Output the [x, y] coordinate of the center of the cell containing the given text.  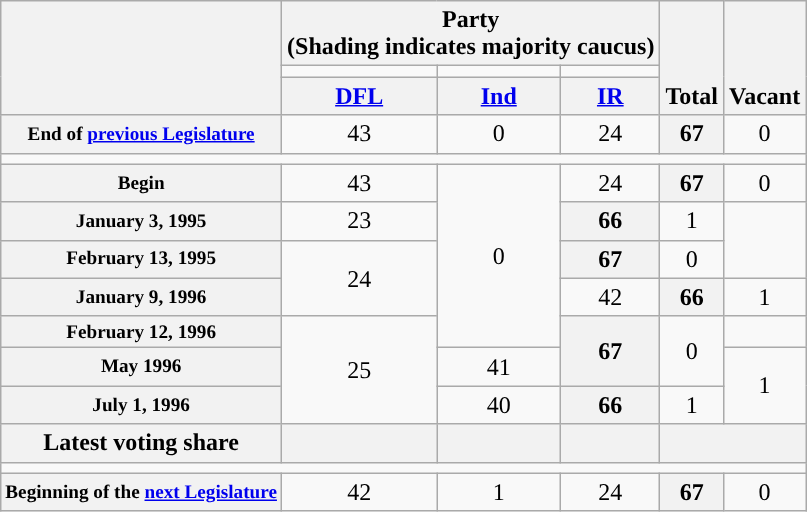
41 [499, 367]
40 [499, 405]
Beginning of the next Legislature [142, 492]
25 [360, 370]
May 1996 [142, 367]
Total [692, 58]
End of previous Legislature [142, 134]
Ind [499, 96]
Party (Shading indicates majority caucus) [471, 34]
January 9, 1996 [142, 297]
January 3, 1995 [142, 221]
February 13, 1995 [142, 259]
February 12, 1996 [142, 332]
23 [360, 221]
July 1, 1996 [142, 405]
DFL [360, 96]
Latest voting share [142, 443]
Vacant [764, 58]
Begin [142, 183]
IR [610, 96]
